Detect which cell encompasses the target text, then output its [x, y] center coordinate. 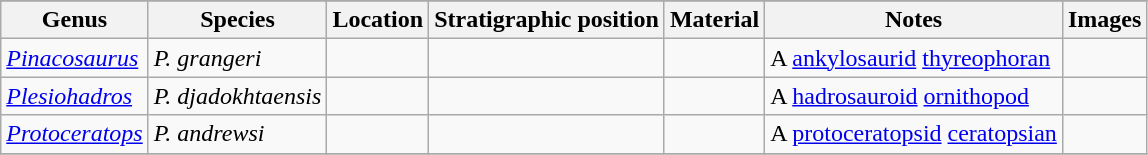
P. andrewsi [238, 134]
Notes [914, 20]
Pinacosaurus [74, 58]
Images [1104, 20]
P. grangeri [238, 58]
A hadrosauroid ornithopod [914, 96]
Location [378, 20]
Stratigraphic position [547, 20]
Species [238, 20]
P. djadokhtaensis [238, 96]
Genus [74, 20]
Material [714, 20]
Protoceratops [74, 134]
Plesiohadros [74, 96]
A ankylosaurid thyreophoran [914, 58]
A protoceratopsid ceratopsian [914, 134]
